From the cell containing the given text, extract its center point as [x, y] coordinate. 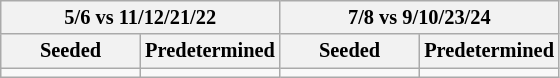
5/6 vs 11/12/21/22 [140, 17]
7/8 vs 9/10/23/24 [420, 17]
